Scan for the cell matching the given text and deliver its [x, y] coordinate at center. 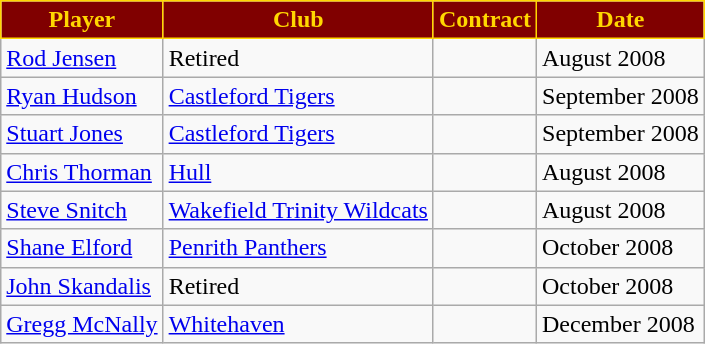
Gregg McNally [82, 324]
Shane Elford [82, 248]
Wakefield Trinity Wildcats [298, 210]
December 2008 [621, 324]
Player [82, 20]
Penrith Panthers [298, 248]
Club [298, 20]
Whitehaven [298, 324]
Chris Thorman [82, 172]
John Skandalis [82, 286]
Hull [298, 172]
Rod Jensen [82, 58]
Date [621, 20]
Contract [484, 20]
Stuart Jones [82, 134]
Steve Snitch [82, 210]
Ryan Hudson [82, 96]
